Find where the given text appears and provide that cell's center as (x, y) coordinate. 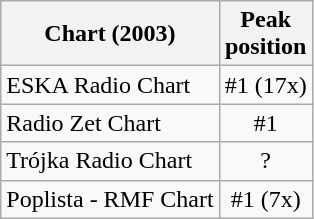
Chart (2003) (110, 34)
#1 (17x) (266, 85)
? (266, 161)
Peakposition (266, 34)
ESKA Radio Chart (110, 85)
#1 (266, 123)
Trójka Radio Chart (110, 161)
#1 (7x) (266, 199)
Poplista - RMF Chart (110, 199)
Radio Zet Chart (110, 123)
